Provide the [X, Y] coordinate of the cell's center where the given text is located.  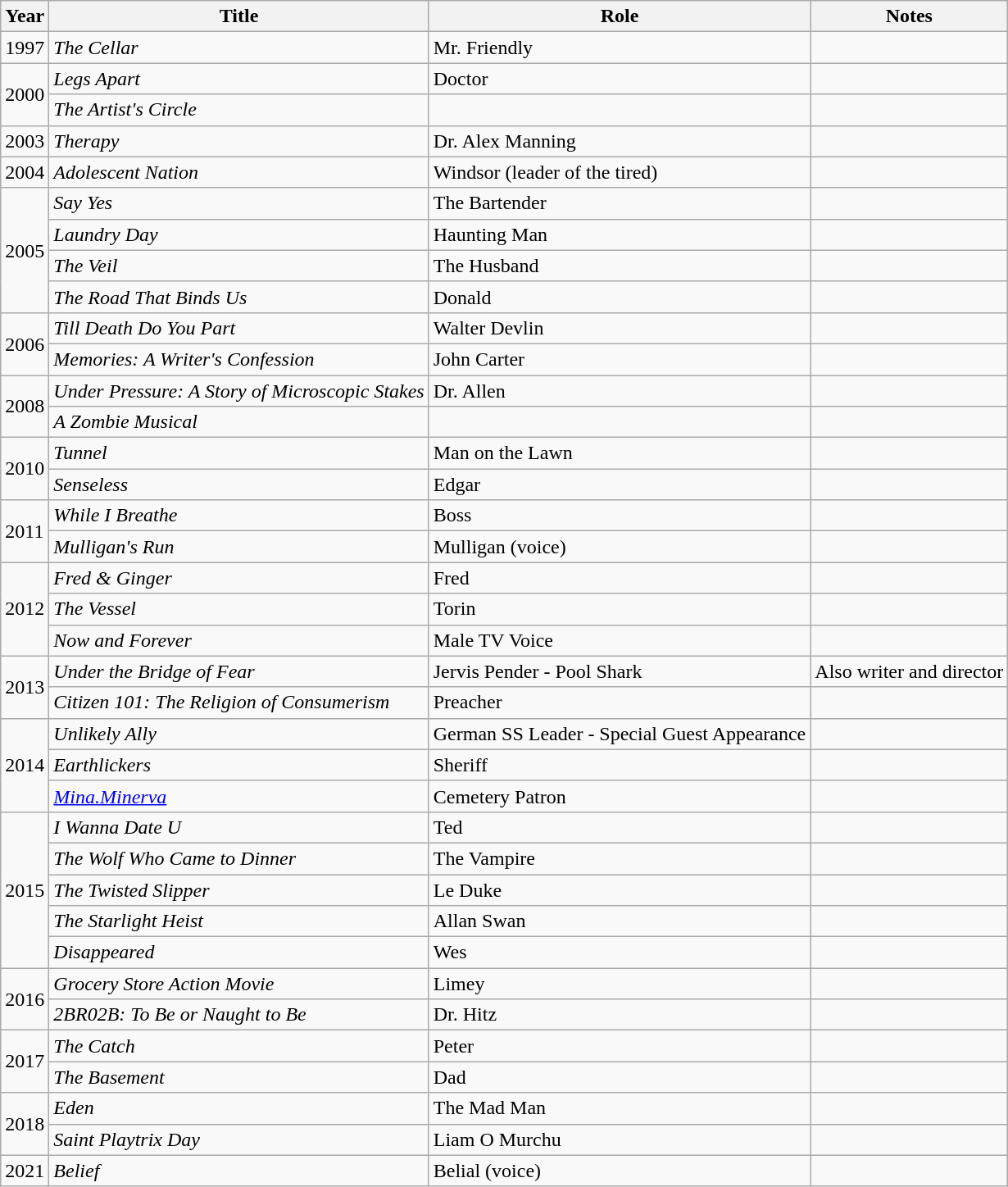
Boss [620, 516]
Le Duke [620, 889]
2015 [25, 889]
The Veil [239, 266]
Till Death Do You Part [239, 328]
Title [239, 16]
2011 [25, 531]
The Starlight Heist [239, 921]
Dr. Alex Manning [620, 141]
Now and Forever [239, 640]
Tunnel [239, 453]
The Cellar [239, 48]
Haunting Man [620, 234]
Sheriff [620, 765]
Windsor (leader of the tired) [620, 172]
While I Breathe [239, 516]
2021 [25, 1171]
The Mad Man [620, 1108]
I Wanna Date U [239, 827]
Edgar [620, 484]
Under Pressure: A Story of Microscopic Stakes [239, 391]
Peter [620, 1046]
The Vampire [620, 858]
Man on the Lawn [620, 453]
The Bartender [620, 203]
Disappeared [239, 953]
The Basement [239, 1077]
Eden [239, 1108]
Male TV Voice [620, 640]
Grocery Store Action Movie [239, 984]
Ted [620, 827]
2016 [25, 999]
2010 [25, 469]
2BR02B: To Be or Naught to Be [239, 1015]
The Husband [620, 266]
Saint Playtrix Day [239, 1139]
Allan Swan [620, 921]
Mulligan's Run [239, 547]
Wes [620, 953]
Doctor [620, 79]
Limey [620, 984]
2000 [25, 94]
2006 [25, 343]
Fred [620, 578]
1997 [25, 48]
German SS Leader - Special Guest Appearance [620, 734]
Laundry Day [239, 234]
The Artist's Circle [239, 110]
Mr. Friendly [620, 48]
Citizen 101: The Religion of Consumerism [239, 703]
Preacher [620, 703]
Notes [910, 16]
Senseless [239, 484]
A Zombie Musical [239, 422]
Torin [620, 609]
Dr. Hitz [620, 1015]
Memories: A Writer's Confession [239, 359]
2004 [25, 172]
Mina.Minerva [239, 796]
Donald [620, 297]
The Twisted Slipper [239, 889]
Walter Devlin [620, 328]
Fred & Ginger [239, 578]
2005 [25, 250]
Under the Bridge of Fear [239, 671]
Dad [620, 1077]
2003 [25, 141]
2012 [25, 609]
John Carter [620, 359]
The Wolf Who Came to Dinner [239, 858]
Mulligan (voice) [620, 547]
The Catch [239, 1046]
Belial (voice) [620, 1171]
2008 [25, 407]
Earthlickers [239, 765]
2013 [25, 687]
2014 [25, 765]
Jervis Pender - Pool Shark [620, 671]
Legs Apart [239, 79]
Therapy [239, 141]
Year [25, 16]
Also writer and director [910, 671]
Cemetery Patron [620, 796]
Dr. Allen [620, 391]
Say Yes [239, 203]
2018 [25, 1124]
Unlikely Ally [239, 734]
The Road That Binds Us [239, 297]
The Vessel [239, 609]
Belief [239, 1171]
Liam O Murchu [620, 1139]
2017 [25, 1062]
Adolescent Nation [239, 172]
Role [620, 16]
